Scan for the cell matching the given text and deliver its [x, y] coordinate at center. 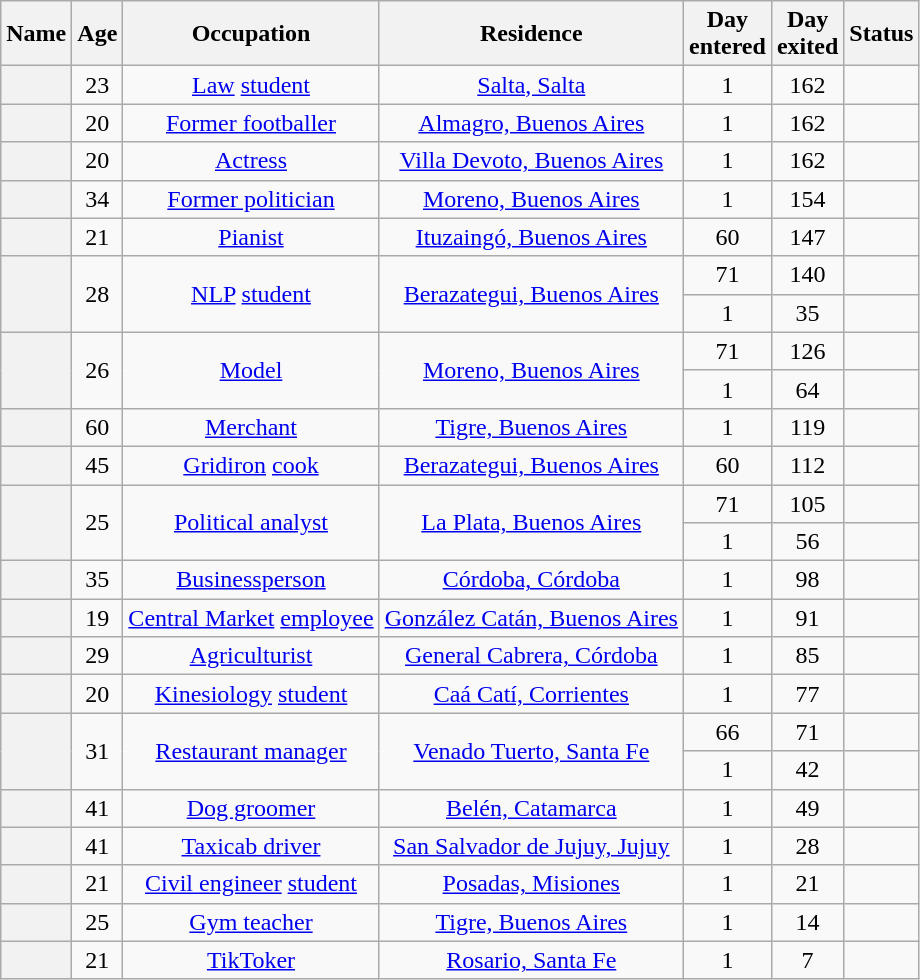
Name [36, 34]
Venado Tuerto, Santa Fe [531, 751]
Dog groomer [251, 808]
TikToker [251, 960]
126 [807, 351]
Córdoba, Córdoba [531, 580]
Actress [251, 161]
NLP student [251, 294]
Agriculturist [251, 656]
Status [882, 34]
Law student [251, 85]
Salta, Salta [531, 85]
Model [251, 370]
Central Market employee [251, 618]
Gridiron cook [251, 465]
Taxicab driver [251, 846]
Age [98, 34]
140 [807, 275]
91 [807, 618]
98 [807, 580]
Almagro, Buenos Aires [531, 123]
19 [98, 618]
112 [807, 465]
Former footballer [251, 123]
66 [727, 732]
7 [807, 960]
77 [807, 694]
154 [807, 199]
119 [807, 427]
31 [98, 751]
42 [807, 770]
Rosario, Santa Fe [531, 960]
49 [807, 808]
Dayexited [807, 34]
Political analyst [251, 522]
56 [807, 542]
45 [98, 465]
General Cabrera, Córdoba [531, 656]
Pianist [251, 237]
Dayentered [727, 34]
Gym teacher [251, 922]
Occupation [251, 34]
La Plata, Buenos Aires [531, 522]
San Salvador de Jujuy, Jujuy [531, 846]
34 [98, 199]
Civil engineer student [251, 884]
29 [98, 656]
147 [807, 237]
26 [98, 370]
Belén, Catamarca [531, 808]
Residence [531, 34]
Posadas, Misiones [531, 884]
Villa Devoto, Buenos Aires [531, 161]
105 [807, 503]
Former politician [251, 199]
González Catán, Buenos Aires [531, 618]
64 [807, 389]
85 [807, 656]
Restaurant manager [251, 751]
Ituzaingó, Buenos Aires [531, 237]
Businessperson [251, 580]
Caá Catí, Corrientes [531, 694]
Merchant [251, 427]
23 [98, 85]
Kinesiology student [251, 694]
14 [807, 922]
